Pinpoint the cell where the given text exists, returning its (X, Y) midpoint coordinate. 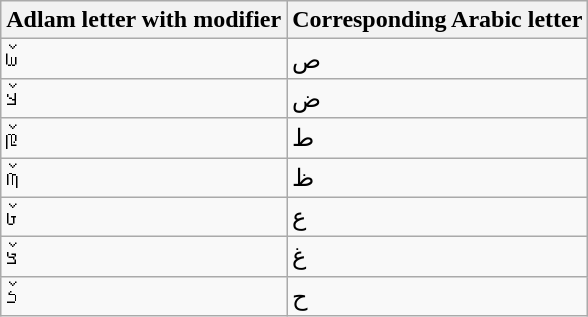
Corresponding Arabic letter (438, 20)
Adlam letter with modifier (144, 20)
ض (438, 98)
𞤧𞥈 (144, 59)
𞤣𞥈 (144, 98)
𞤸𞥈 (144, 296)
𞤼𞥈 (144, 138)
𞤶𞥈 (144, 178)
ع (438, 217)
ح (438, 296)
𞤺𞥈 (144, 257)
𞤢𞥈 (144, 217)
ظ (438, 178)
ص (438, 59)
ط (438, 138)
غ (438, 257)
